Provide the (x, y) coordinate of the cell's center where the given text is located.  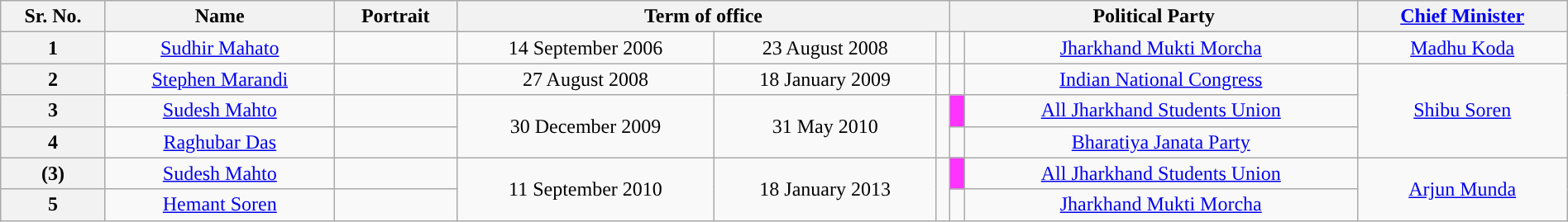
Hemant Soren (220, 205)
18 January 2013 (825, 189)
30 December 2009 (586, 126)
Chief Minister (1462, 17)
14 September 2006 (586, 48)
Name (220, 17)
11 September 2010 (586, 189)
(3) (53, 173)
Bharatiya Janata Party (1161, 142)
Sudhir Mahato (220, 48)
4 (53, 142)
3 (53, 111)
Political Party (1154, 17)
5 (53, 205)
Stephen Marandi (220, 79)
27 August 2008 (586, 79)
23 August 2008 (825, 48)
31 May 2010 (825, 126)
Indian National Congress (1161, 79)
Portrait (395, 17)
Sr. No. (53, 17)
1 (53, 48)
Arjun Munda (1462, 189)
18 January 2009 (825, 79)
Shibu Soren (1462, 111)
Raghubar Das (220, 142)
2 (53, 79)
Madhu Koda (1462, 48)
Term of office (703, 17)
